Provide the (X, Y) coordinate of the cell's center where the given text is located.  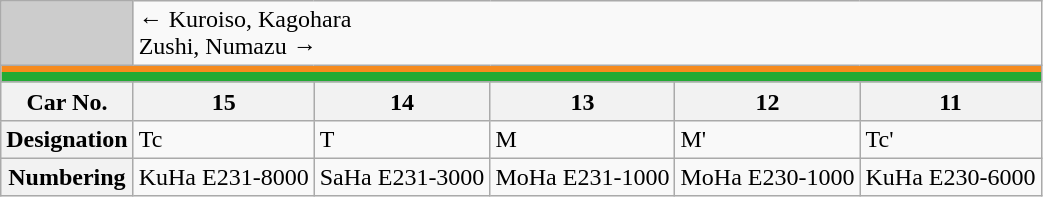
← Kuroiso, KagoharaZushi, Numazu → (587, 34)
MoHa E230-1000 (768, 177)
13 (582, 101)
M' (768, 139)
KuHa E231-8000 (224, 177)
12 (768, 101)
Designation (67, 139)
Tc (224, 139)
SaHa E231-3000 (402, 177)
KuHa E230-6000 (950, 177)
Car No. (67, 101)
Numbering (67, 177)
T (402, 139)
M (582, 139)
Tc' (950, 139)
15 (224, 101)
MoHa E231-1000 (582, 177)
14 (402, 101)
11 (950, 101)
